Output the [x, y] coordinate of the center of the cell containing the given text.  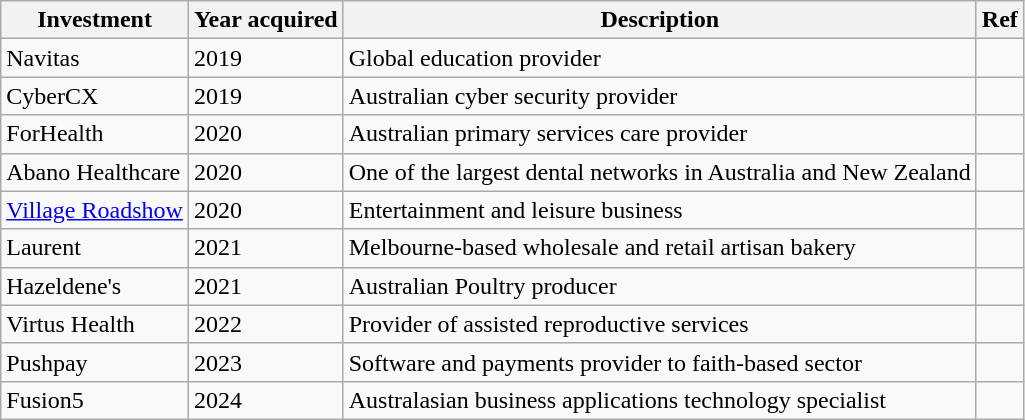
Laurent [95, 248]
Description [660, 20]
Hazeldene's [95, 286]
Australian cyber security provider [660, 96]
Provider of assisted reproductive services [660, 324]
Fusion5 [95, 400]
Investment [95, 20]
Australian primary services care provider [660, 134]
Year acquired [266, 20]
Australasian business applications technology specialist [660, 400]
2024 [266, 400]
Abano Healthcare [95, 172]
One of the largest dental networks in Australia and New Zealand [660, 172]
Software and payments provider to faith-based sector [660, 362]
Melbourne-based wholesale and retail artisan bakery [660, 248]
Australian Poultry producer [660, 286]
Village Roadshow [95, 210]
CyberCX [95, 96]
Global education provider [660, 58]
2022 [266, 324]
ForHealth [95, 134]
Pushpay [95, 362]
Virtus Health [95, 324]
Navitas [95, 58]
2023 [266, 362]
Entertainment and leisure business [660, 210]
Ref [1000, 20]
